Extract the [x, y] coordinate from the center of the cell holding the provided text.  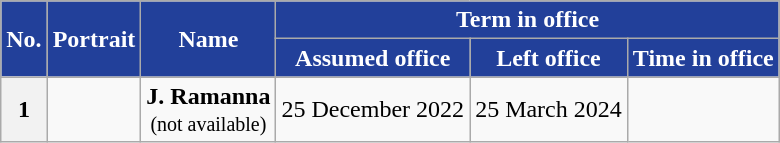
Portrait [94, 39]
Term in office [528, 20]
J. Ramanna(not available) [208, 110]
Left office [549, 58]
Assumed office [373, 58]
1 [24, 110]
Name [208, 39]
25 December 2022 [373, 110]
No. [24, 39]
Time in office [703, 58]
25 March 2024 [549, 110]
